Detect which cell encompasses the target text, then output its (X, Y) center coordinate. 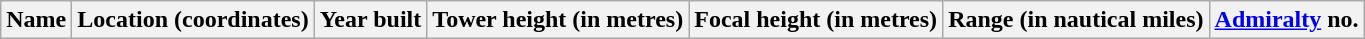
Year built (370, 20)
Location (coordinates) (193, 20)
Tower height (in metres) (558, 20)
Range (in nautical miles) (1076, 20)
Focal height (in metres) (816, 20)
Name (36, 20)
Admiralty no. (1286, 20)
